For the text-containing cell, return its midpoint in (x, y) coordinate format. 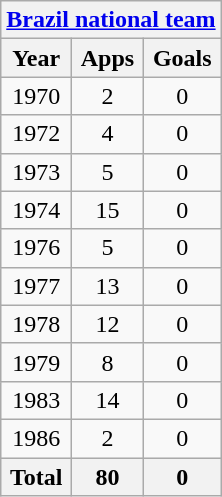
15 (108, 210)
1978 (36, 324)
1973 (36, 172)
1976 (36, 248)
1974 (36, 210)
4 (108, 134)
Brazil national team (111, 20)
1970 (36, 96)
Apps (108, 58)
13 (108, 286)
1972 (36, 134)
1983 (36, 400)
1977 (36, 286)
80 (108, 477)
Total (36, 477)
1979 (36, 362)
14 (108, 400)
Goals (182, 58)
8 (108, 362)
1986 (36, 438)
Year (36, 58)
12 (108, 324)
